Identify which cell holds the provided text, then report its (X, Y) central coordinate. 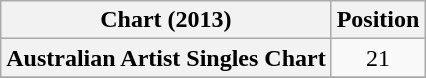
Chart (2013) (166, 20)
21 (378, 58)
Australian Artist Singles Chart (166, 58)
Position (378, 20)
